Provide the (X, Y) coordinate of the cell's center where the given text is located.  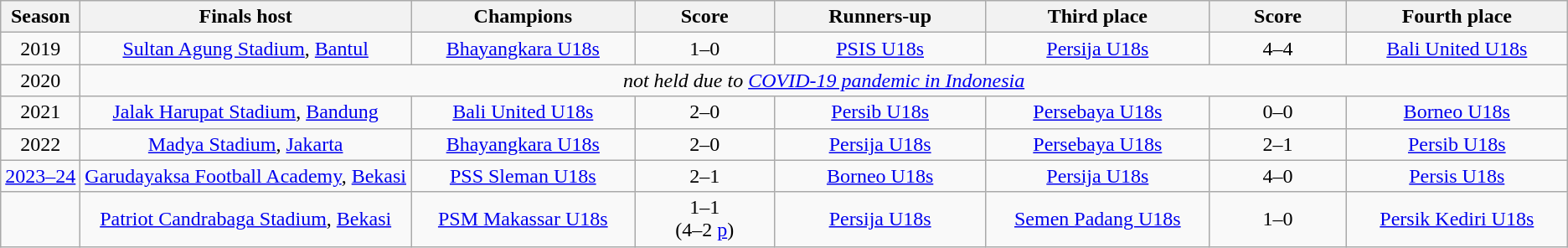
4–0 (1278, 176)
Runners-up (879, 17)
PSIS U18s (879, 49)
Persis U18s (1457, 176)
PSM Makassar U18s (523, 220)
Season (40, 17)
Patriot Candrabaga Stadium, Bekasi (246, 220)
2021 (40, 112)
Third place (1097, 17)
Garudayaksa Football Academy, Bekasi (246, 176)
Persik Kediri U18s (1457, 220)
2022 (40, 144)
2019 (40, 49)
Champions (523, 17)
0–0 (1278, 112)
not held due to COVID-19 pandemic in Indonesia (824, 80)
Jalak Harupat Stadium, Bandung (246, 112)
Madya Stadium, Jakarta (246, 144)
PSS Sleman U18s (523, 176)
Sultan Agung Stadium, Bantul (246, 49)
2020 (40, 80)
2023–24 (40, 176)
Fourth place (1457, 17)
Semen Padang U18s (1097, 220)
1–1(4–2 p) (704, 220)
4–4 (1278, 49)
Finals host (246, 17)
